Pinpoint the cell where the given text exists, returning its (X, Y) midpoint coordinate. 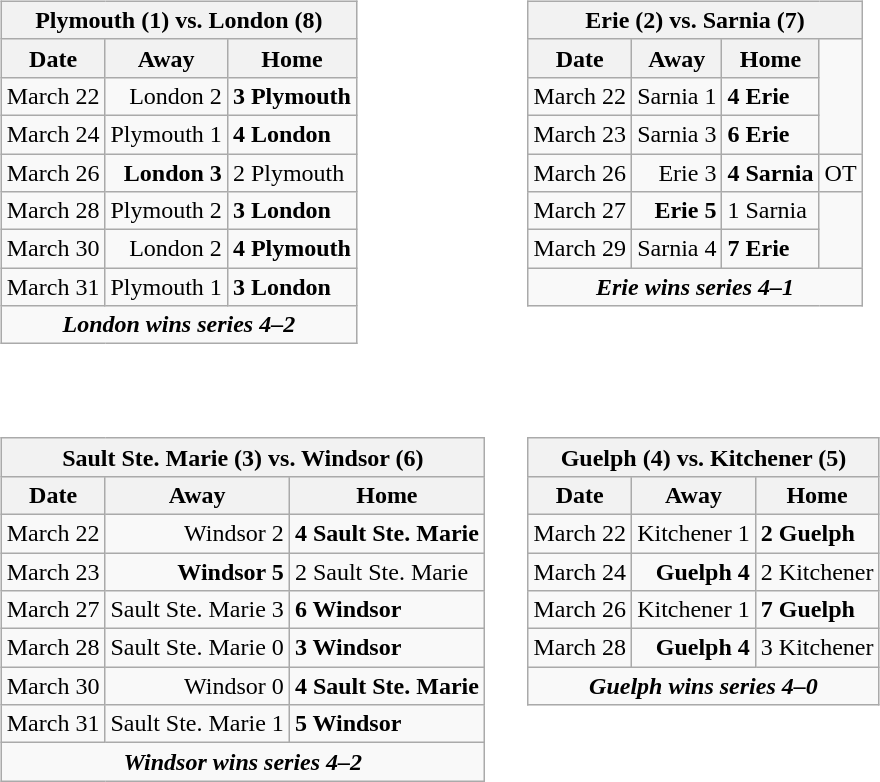
Windsor 2 (197, 533)
7 Guelph (817, 610)
7 Erie (770, 249)
4 Sarnia (770, 173)
Guelph (4) vs. Kitchener (5) (704, 457)
Plymouth 2 (166, 211)
Sault Ste. Marie 0 (197, 648)
4 Erie (770, 96)
3 Windsor (386, 648)
Plymouth (1) vs. London (8) (178, 20)
2 Guelph (817, 533)
March 29 (580, 249)
Windsor wins series 4–2 (242, 762)
Sarnia 4 (677, 249)
London 3 (166, 173)
3 Plymouth (292, 96)
Erie wins series 4–1 (695, 287)
4 Plymouth (292, 249)
6 Windsor (386, 610)
4 London (292, 134)
2 Kitchener (817, 571)
London wins series 4–2 (178, 325)
OT (840, 173)
2 Sault Ste. Marie (386, 571)
Erie (2) vs. Sarnia (7) (695, 20)
Windsor 5 (197, 571)
Sault Ste. Marie (3) vs. Windsor (6) (242, 457)
Guelph wins series 4–0 (704, 686)
Sault Ste. Marie 3 (197, 610)
Windsor 0 (197, 686)
5 Windsor (386, 724)
2 Plymouth (292, 173)
6 Erie (770, 134)
Sarnia 1 (677, 96)
Erie 5 (677, 211)
Sault Ste. Marie 1 (197, 724)
Erie 3 (677, 173)
3 Kitchener (817, 648)
1 Sarnia (770, 211)
Sarnia 3 (677, 134)
